Return the (X, Y) coordinate for the center point of the cell that contains the specified text.  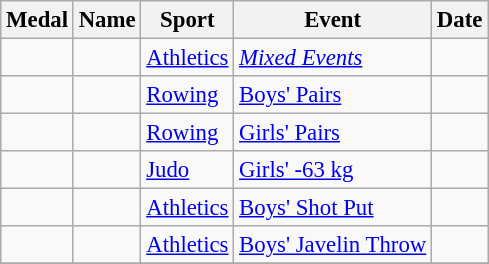
Girls' Pairs (333, 133)
Judo (188, 170)
Date (460, 20)
Event (333, 20)
Boys' Pairs (333, 95)
Medal (38, 20)
Boys' Javelin Throw (333, 245)
Name (107, 20)
Sport (188, 20)
Mixed Events (333, 58)
Boys' Shot Put (333, 208)
Girls' -63 kg (333, 170)
